Search for the cell housing the specified text and yield its [x, y] center coordinate. 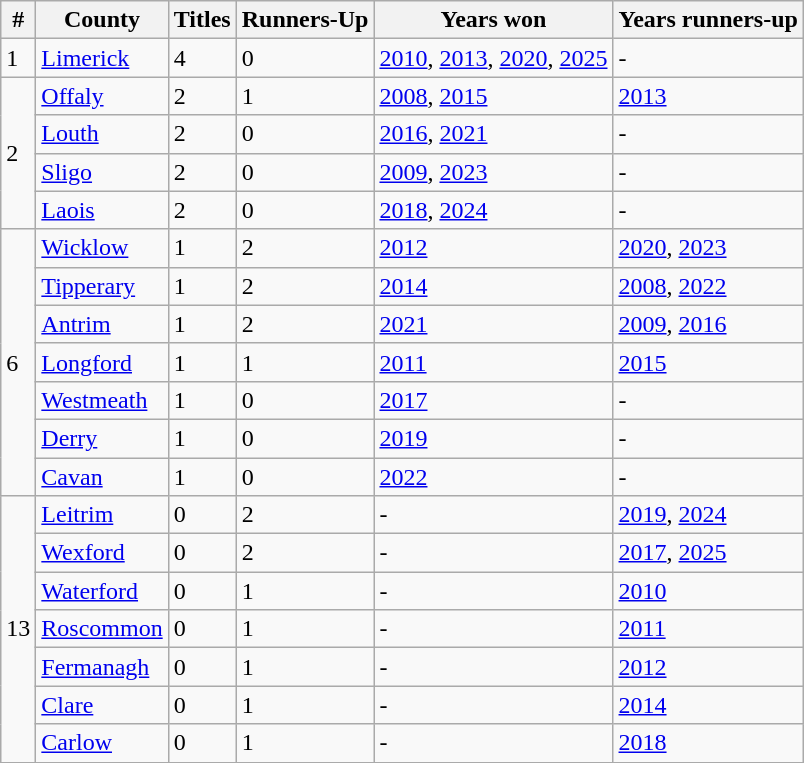
2008, 2015 [494, 96]
2019, 2024 [708, 515]
Clare [102, 705]
Wicklow [102, 248]
Sligo [102, 172]
Westmeath [102, 400]
2013 [708, 96]
2015 [708, 362]
6 [18, 362]
# [18, 20]
Titles [202, 20]
Louth [102, 134]
2010, 2013, 2020, 2025 [494, 58]
Years runners-up [708, 20]
2021 [494, 324]
Runners-Up [305, 20]
2017 [494, 400]
2017, 2025 [708, 553]
Carlow [102, 743]
4 [202, 58]
Antrim [102, 324]
Derry [102, 438]
Offaly [102, 96]
Years won [494, 20]
Wexford [102, 553]
2018 [708, 743]
Laois [102, 210]
2020, 2023 [708, 248]
Limerick [102, 58]
Leitrim [102, 515]
Fermanagh [102, 667]
2016, 2021 [494, 134]
2009, 2016 [708, 324]
2009, 2023 [494, 172]
2008, 2022 [708, 286]
County [102, 20]
Tipperary [102, 286]
13 [18, 629]
Longford [102, 362]
Waterford [102, 591]
Roscommon [102, 629]
Cavan [102, 477]
2019 [494, 438]
2022 [494, 477]
2018, 2024 [494, 210]
2010 [708, 591]
